Return (X, Y) of the center of cell containing provided text 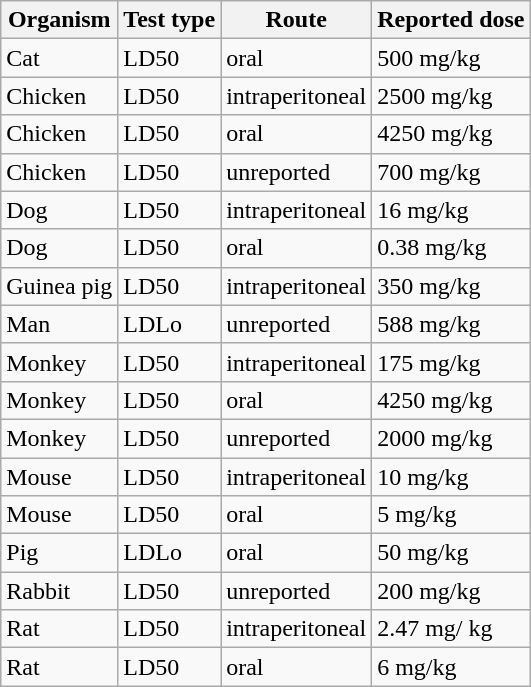
Pig (60, 553)
Organism (60, 20)
Test type (170, 20)
2000 mg/kg (451, 438)
16 mg/kg (451, 210)
350 mg/kg (451, 286)
Rabbit (60, 591)
2.47 mg/ kg (451, 629)
500 mg/kg (451, 58)
700 mg/kg (451, 172)
2500 mg/kg (451, 96)
Reported dose (451, 20)
Guinea pig (60, 286)
Man (60, 324)
Route (296, 20)
175 mg/kg (451, 362)
50 mg/kg (451, 553)
6 mg/kg (451, 667)
5 mg/kg (451, 515)
0.38 mg/kg (451, 248)
200 mg/kg (451, 591)
10 mg/kg (451, 477)
588 mg/kg (451, 324)
Cat (60, 58)
